Determine the (X, Y) coordinate at the center of the cell enclosing the given text.  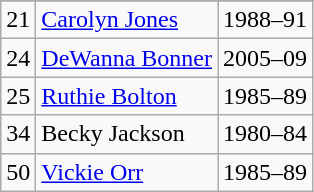
Vickie Orr (127, 172)
1988–91 (266, 20)
50 (18, 172)
25 (18, 96)
2005–09 (266, 58)
Becky Jackson (127, 134)
Ruthie Bolton (127, 96)
DeWanna Bonner (127, 58)
34 (18, 134)
Carolyn Jones (127, 20)
24 (18, 58)
21 (18, 20)
1980–84 (266, 134)
